Pinpoint the cell where the given text exists, returning its [x, y] midpoint coordinate. 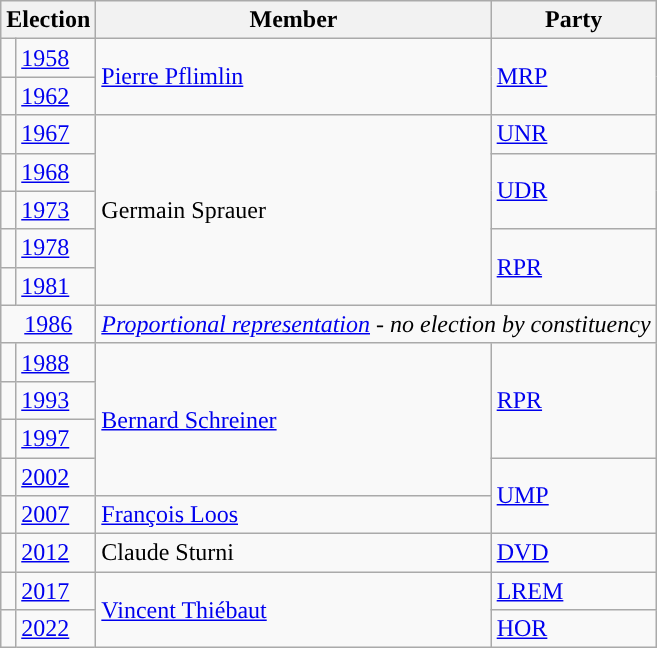
1997 [56, 438]
2007 [56, 515]
UDR [574, 191]
Proportional representation - no election by constituency [376, 324]
1958 [56, 58]
1993 [56, 400]
1968 [56, 172]
HOR [574, 629]
2017 [56, 591]
Party [574, 20]
François Loos [294, 515]
1986 [48, 324]
UNR [574, 134]
1973 [56, 210]
Claude Sturni [294, 553]
Germain Sprauer [294, 210]
Bernard Schreiner [294, 419]
Member [294, 20]
MRP [574, 77]
1962 [56, 96]
Vincent Thiébaut [294, 610]
1967 [56, 134]
LREM [574, 591]
DVD [574, 553]
1988 [56, 362]
2002 [56, 477]
2022 [56, 629]
2012 [56, 553]
Election [48, 20]
1978 [56, 248]
UMP [574, 496]
1981 [56, 286]
Pierre Pflimlin [294, 77]
